Detect which cell encompasses the target text, then output its [X, Y] center coordinate. 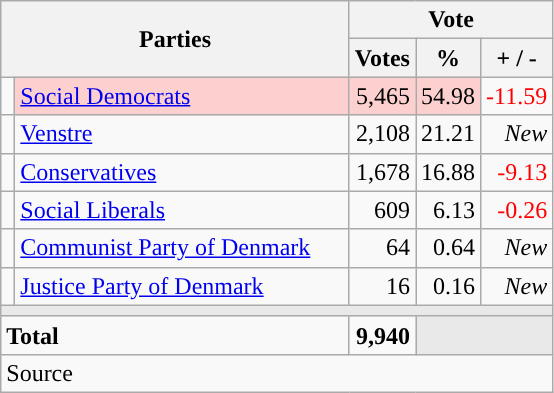
1,678 [382, 172]
Social Democrats [182, 96]
21.21 [448, 134]
0.16 [448, 286]
5,465 [382, 96]
6.13 [448, 210]
2,108 [382, 134]
% [448, 58]
16.88 [448, 172]
Vote [450, 20]
+ / - [517, 58]
Conservatives [182, 172]
9,940 [382, 335]
-9.13 [517, 172]
Social Liberals [182, 210]
54.98 [448, 96]
Justice Party of Denmark [182, 286]
Communist Party of Denmark [182, 248]
Venstre [182, 134]
Source [277, 373]
609 [382, 210]
-11.59 [517, 96]
0.64 [448, 248]
Parties [176, 39]
16 [382, 286]
64 [382, 248]
Votes [382, 58]
-0.26 [517, 210]
Total [176, 335]
